Locate the cell with the specified text and output its [X, Y] center coordinate. 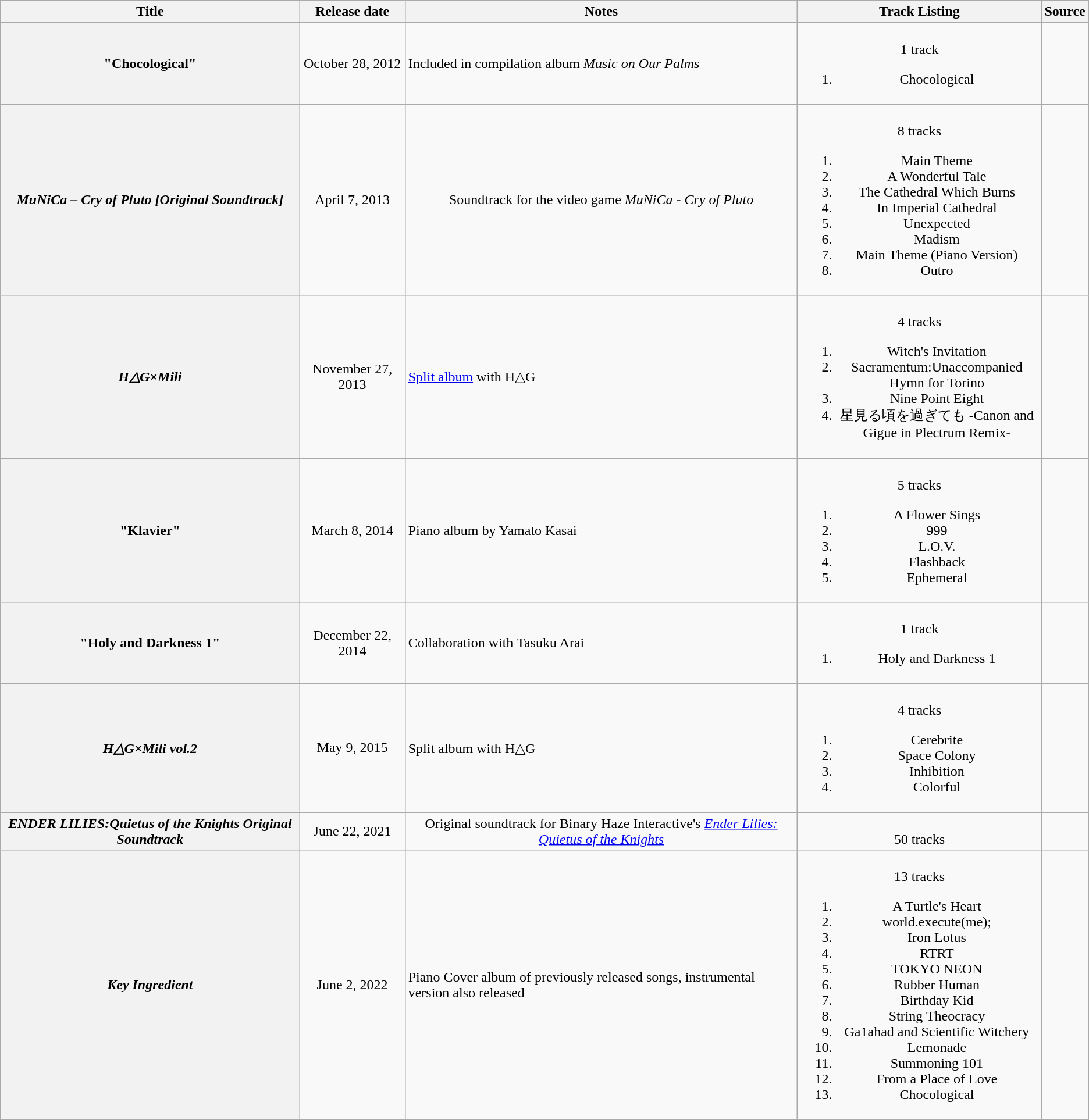
Notes [602, 12]
4 tracksWitch's InvitationSacramentum:Unaccompanied Hymn for TorinoNine Point Eight星見る頃を過ぎても -Canon and Gigue in Plectrum Remix- [919, 377]
H△G×Mili vol.2 [150, 748]
"Holy and Darkness 1" [150, 643]
Track Listing [919, 12]
March 8, 2014 [353, 530]
MuNiCa – Cry of Pluto [Original Soundtrack] [150, 200]
October 28, 2012 [353, 63]
"Klavier" [150, 530]
4 tracksCerebriteSpace ColonyInhibitionColorful [919, 748]
Soundtrack for the video game MuNiCa - Cry of Pluto [602, 200]
Piano Cover album of previously released songs, instrumental version also released [602, 985]
ENDER LILIES:Quietus of the Knights Original Soundtrack [150, 832]
H△G×Mili [150, 377]
"Chocological" [150, 63]
Source [1065, 12]
8 tracksMain ThemeA Wonderful TaleThe Cathedral Which BurnsIn Imperial CathedralUnexpectedMadismMain Theme (Piano Version)Outro [919, 200]
50 tracks [919, 832]
1 trackHoly and Darkness 1 [919, 643]
June 22, 2021 [353, 832]
Original soundtrack for Binary Haze Interactive's Ender Lilies: Quietus of the Knights [602, 832]
Title [150, 12]
November 27, 2013 [353, 377]
1 trackChocological [919, 63]
December 22, 2014 [353, 643]
June 2, 2022 [353, 985]
May 9, 2015 [353, 748]
Release date [353, 12]
5 tracksA Flower Sings999L.O.V.FlashbackEphemeral [919, 530]
Collaboration with Tasuku Arai [602, 643]
April 7, 2013 [353, 200]
Key Ingredient [150, 985]
Included in compilation album Music on Our Palms [602, 63]
Piano album by Yamato Kasai [602, 530]
